Locate the cell with the specified text and output its (x, y) center coordinate. 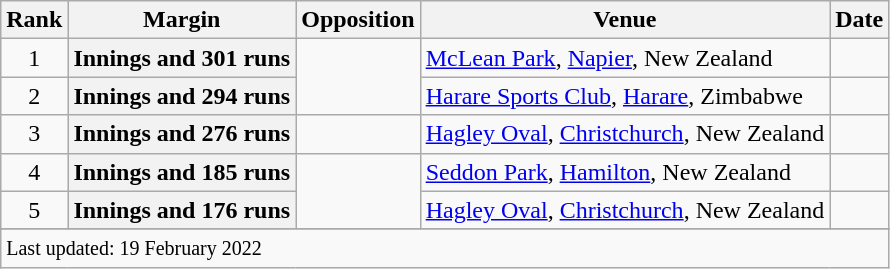
Innings and 301 runs (182, 58)
Seddon Park, Hamilton, New Zealand (625, 172)
Innings and 176 runs (182, 210)
Opposition (358, 20)
Harare Sports Club, Harare, Zimbabwe (625, 96)
5 (34, 210)
Venue (625, 20)
McLean Park, Napier, New Zealand (625, 58)
Last updated: 19 February 2022 (445, 248)
Innings and 185 runs (182, 172)
Date (860, 20)
Margin (182, 20)
4 (34, 172)
Innings and 276 runs (182, 134)
Innings and 294 runs (182, 96)
1 (34, 58)
2 (34, 96)
3 (34, 134)
Rank (34, 20)
